Detect which cell encompasses the target text, then output its [X, Y] center coordinate. 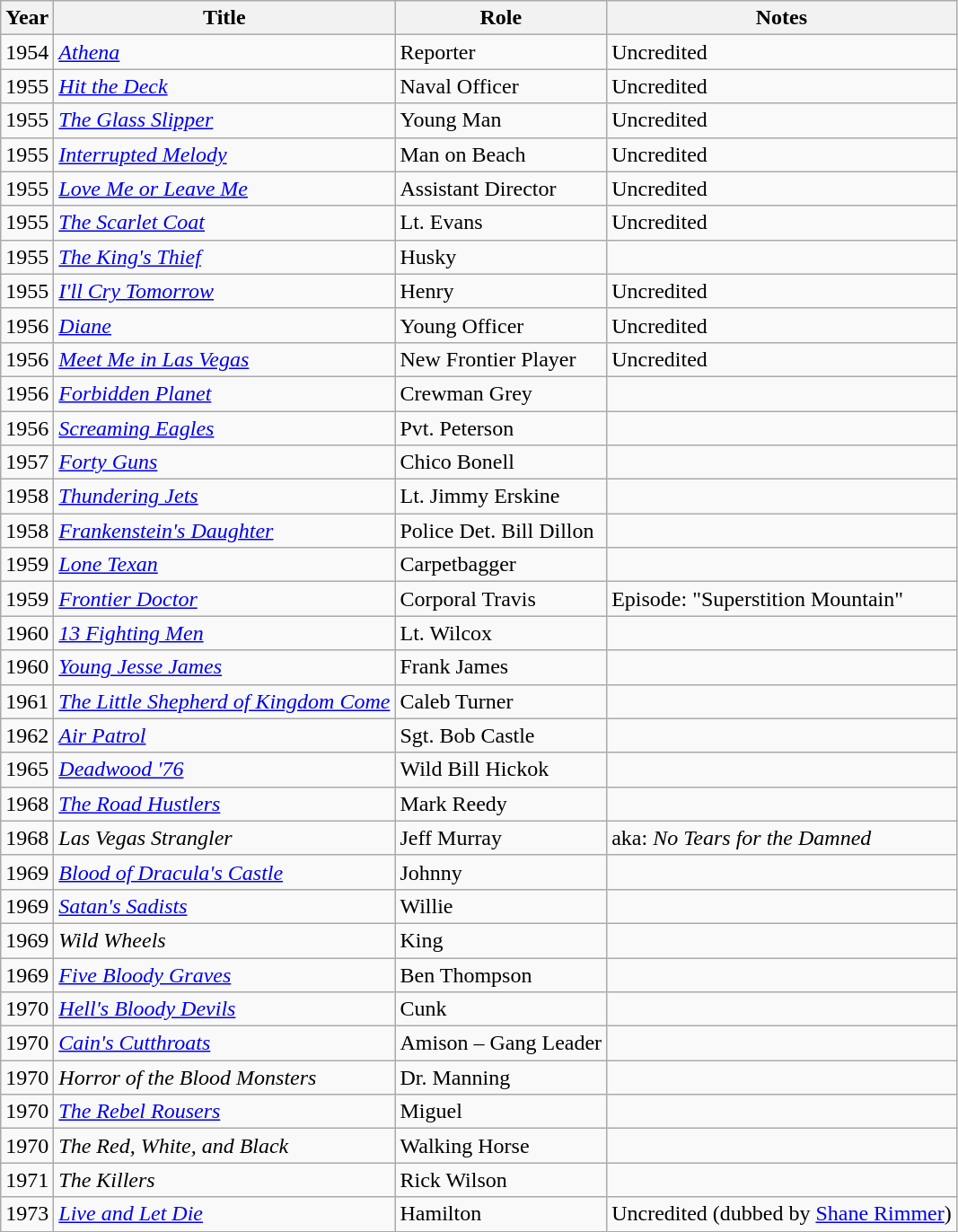
Rick Wilson [501, 1180]
Uncredited (dubbed by Shane Rimmer) [782, 1214]
The Red, White, and Black [224, 1146]
The Little Shepherd of Kingdom Come [224, 701]
1957 [27, 462]
Love Me or Leave Me [224, 189]
Reporter [501, 52]
Title [224, 18]
Frankenstein's Daughter [224, 531]
Lt. Evans [501, 223]
Caleb Turner [501, 701]
Forbidden Planet [224, 393]
Sgt. Bob Castle [501, 735]
Walking Horse [501, 1146]
The King's Thief [224, 257]
The Road Hustlers [224, 804]
Mark Reedy [501, 804]
Hamilton [501, 1214]
Corporal Travis [501, 599]
1973 [27, 1214]
Las Vegas Strangler [224, 838]
Dr. Manning [501, 1078]
Thundering Jets [224, 497]
Lone Texan [224, 565]
Assistant Director [501, 189]
Episode: "Superstition Mountain" [782, 599]
Athena [224, 52]
The Rebel Rousers [224, 1112]
13 Fighting Men [224, 633]
Live and Let Die [224, 1214]
Crewman Grey [501, 393]
Meet Me in Las Vegas [224, 359]
Air Patrol [224, 735]
Young Jesse James [224, 667]
Satan's Sadists [224, 906]
Cunk [501, 1009]
1965 [27, 770]
New Frontier Player [501, 359]
1961 [27, 701]
Frank James [501, 667]
Wild Wheels [224, 940]
Husky [501, 257]
Year [27, 18]
Screaming Eagles [224, 428]
Diane [224, 325]
Lt. Jimmy Erskine [501, 497]
Willie [501, 906]
Police Det. Bill Dillon [501, 531]
Notes [782, 18]
1971 [27, 1180]
I'll Cry Tomorrow [224, 291]
Horror of the Blood Monsters [224, 1078]
Chico Bonell [501, 462]
The Scarlet Coat [224, 223]
Hit the Deck [224, 86]
Lt. Wilcox [501, 633]
The Glass Slipper [224, 120]
Frontier Doctor [224, 599]
Deadwood '76 [224, 770]
King [501, 940]
Carpetbagger [501, 565]
Henry [501, 291]
Young Officer [501, 325]
The Killers [224, 1180]
Role [501, 18]
Blood of Dracula's Castle [224, 872]
Man on Beach [501, 154]
Young Man [501, 120]
Forty Guns [224, 462]
Johnny [501, 872]
aka: No Tears for the Damned [782, 838]
Naval Officer [501, 86]
Ben Thompson [501, 974]
Jeff Murray [501, 838]
Pvt. Peterson [501, 428]
Wild Bill Hickok [501, 770]
1962 [27, 735]
Hell's Bloody Devils [224, 1009]
Cain's Cutthroats [224, 1043]
Interrupted Melody [224, 154]
Amison – Gang Leader [501, 1043]
1954 [27, 52]
Five Bloody Graves [224, 974]
Miguel [501, 1112]
